Return the (X, Y) coordinate for the center point of the cell that contains the specified text.  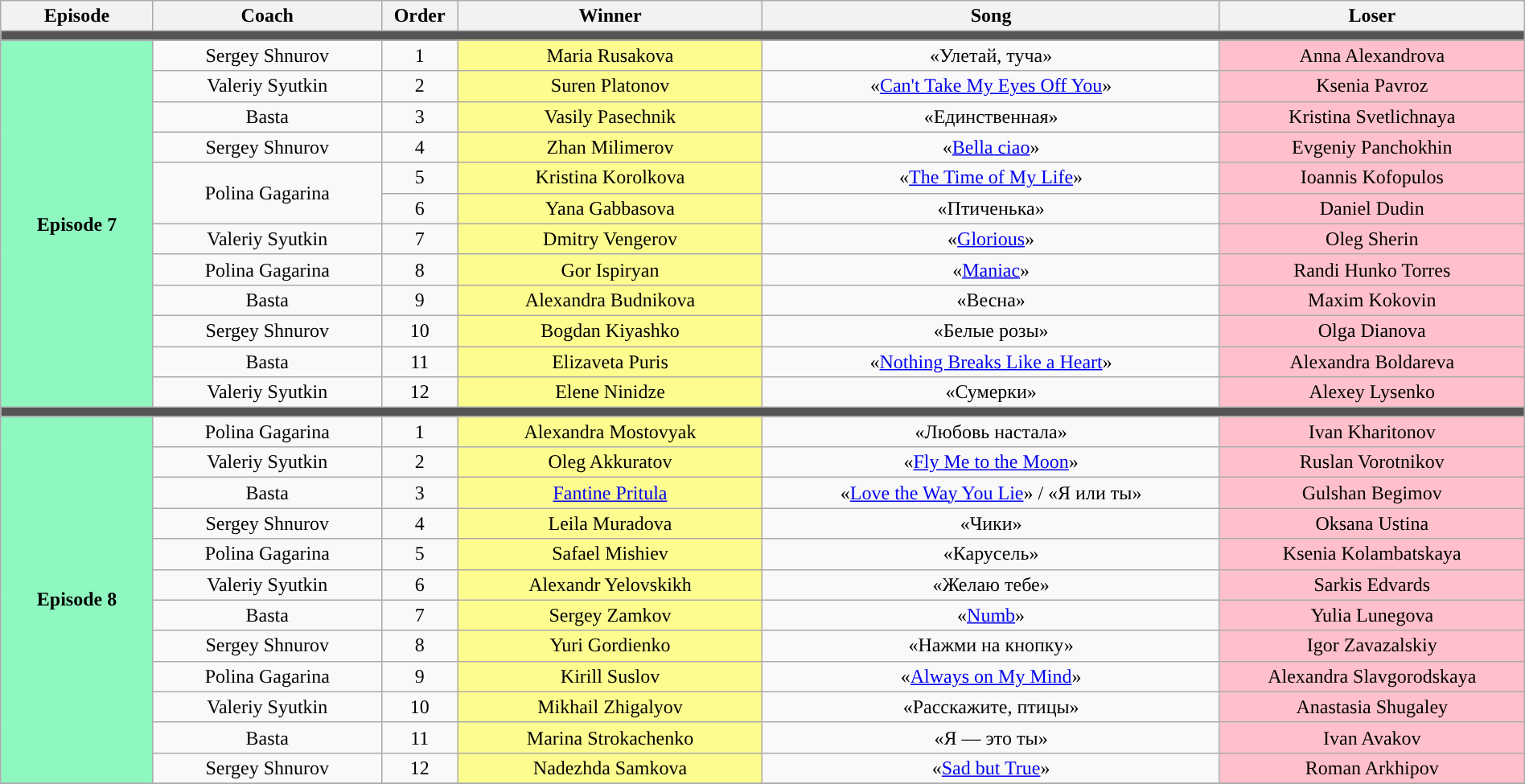
«Улетай, туча» (991, 55)
Leila Muradova (610, 523)
Ivan Kharitonov (1372, 432)
«Nothing Breaks Like a Heart» (991, 361)
Maria Rusakova (610, 55)
Song (991, 16)
Vasily Pasechnik (610, 117)
Sarkis Edvards (1372, 585)
Elene Ninidze (610, 392)
Ivan Avakov (1372, 737)
«Расскажите, птицы» (991, 707)
Alexandra Mostovyak (610, 432)
Daniel Dudin (1372, 208)
Elizaveta Puris (610, 361)
«Always on My Mind» (991, 676)
Loser (1372, 16)
«Love the Way You Lie» / «Я или ты» (991, 493)
Anastasia Shugaley (1372, 707)
Roman Arkhipov (1372, 768)
Igor Zavazalskiy (1372, 646)
Suren Platonov (610, 86)
«Can't Take My Eyes Off You» (991, 86)
Nadezhda Samkova (610, 768)
Oleg Akkuratov (610, 462)
«Maniac» (991, 269)
Ruslan Vorotnikov (1372, 462)
«Fly Me to the Moon» (991, 462)
«Птиченька» (991, 208)
Alexandr Yelovskikh (610, 585)
Alexandra Budnikova (610, 300)
Bogdan Kiyashko (610, 330)
Gulshan Begimov (1372, 493)
Kirill Suslov (610, 676)
Alexandra Slavgorodskaya (1372, 676)
Kristina Svetlichnaya (1372, 117)
«Белые розы» (991, 330)
Randi Hunko Torres (1372, 269)
«Numb» (991, 615)
Marina Strokachenko (610, 737)
Evgeniy Panchokhin (1372, 147)
«Желаю тебе» (991, 585)
«Любовь настала» (991, 432)
Episode (77, 16)
Coach (267, 16)
Olga Dianova (1372, 330)
Sergey Zamkov (610, 615)
Kristina Korolkova (610, 178)
«Сумерки» (991, 392)
Episode 8 (77, 600)
Episode 7 (77, 224)
«Карусель» (991, 554)
«Bella ciao» (991, 147)
Anna Alexandrova (1372, 55)
«Нажми на кнопку» (991, 646)
Mikhail Zhigalyov (610, 707)
Oleg Sherin (1372, 239)
Maxim Kokovin (1372, 300)
Fantine Pritula (610, 493)
Zhan Milimerov (610, 147)
«Sad but True» (991, 768)
Oksana Ustina (1372, 523)
Yulia Lunegova (1372, 615)
«The Time of My Life» (991, 178)
Gor Ispiryan (610, 269)
Alexey Lysenko (1372, 392)
«Я — это ты» (991, 737)
«Glorious» (991, 239)
Ksenia Kolambatskaya (1372, 554)
«Чики» (991, 523)
Order (420, 16)
Ioannis Kofopulos (1372, 178)
Ksenia Pavroz (1372, 86)
«Единственная» (991, 117)
Yuri Gordienko (610, 646)
Yana Gabbasova (610, 208)
«Весна» (991, 300)
Safael Mishiev (610, 554)
Winner (610, 16)
Dmitry Vengerov (610, 239)
Alexandra Boldareva (1372, 361)
